Pinpoint the cell where the given text exists, returning its (X, Y) midpoint coordinate. 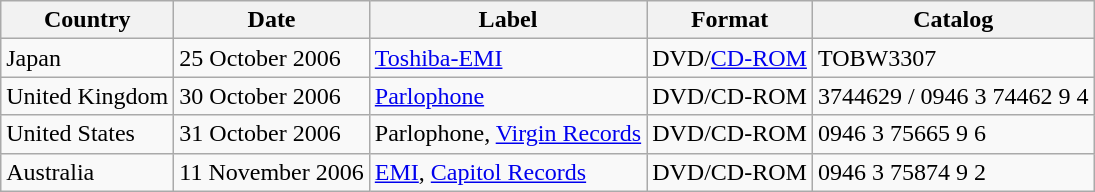
EMI, Capitol Records (508, 172)
United Kingdom (88, 96)
Australia (88, 172)
11 November 2006 (272, 172)
Parlophone, Virgin Records (508, 134)
3744629 / 0946 3 74462 9 4 (953, 96)
31 October 2006 (272, 134)
Parlophone (508, 96)
Catalog (953, 20)
Date (272, 20)
0946 3 75665 9 6 (953, 134)
30 October 2006 (272, 96)
Country (88, 20)
0946 3 75874 9 2 (953, 172)
Format (730, 20)
TOBW3307 (953, 58)
Japan (88, 58)
United States (88, 134)
Toshiba-EMI (508, 58)
Label (508, 20)
25 October 2006 (272, 58)
